Return (X, Y) of the center of cell containing provided text 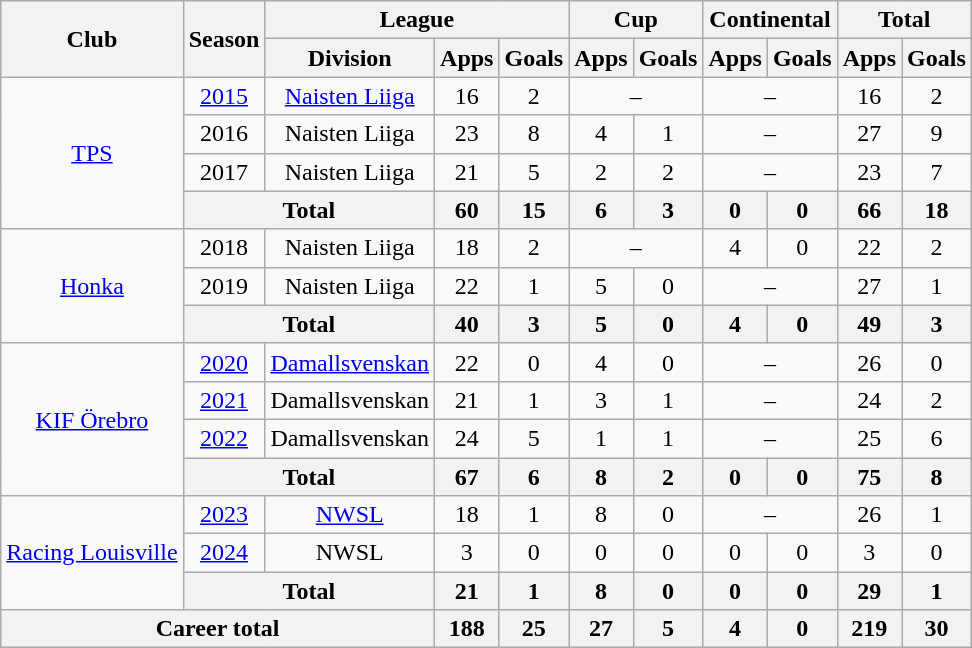
TPS (92, 153)
KIF Örebro (92, 419)
7 (937, 172)
Cup (636, 20)
66 (869, 210)
2021 (224, 400)
Season (224, 39)
30 (937, 629)
2017 (224, 172)
75 (869, 477)
2024 (224, 553)
49 (869, 324)
9 (937, 134)
League (417, 20)
2015 (224, 96)
2023 (224, 515)
Club (92, 39)
Continental (770, 20)
219 (869, 629)
Honka (92, 286)
60 (467, 210)
29 (869, 591)
15 (534, 210)
Racing Louisville (92, 553)
Career total (218, 629)
2016 (224, 134)
188 (467, 629)
2018 (224, 248)
67 (467, 477)
2019 (224, 286)
2022 (224, 438)
2020 (224, 362)
40 (467, 324)
Division (350, 58)
